Scan for the cell matching the given text and deliver its (x, y) coordinate at center. 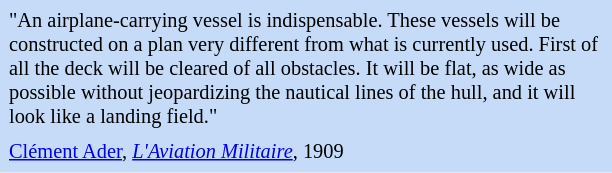
Clément Ader, L'Aviation Militaire, 1909 (306, 152)
